Provide the (X, Y) coordinate of the cell's center where the given text is located.  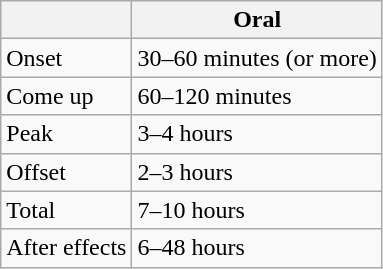
7–10 hours (257, 210)
Offset (66, 172)
Come up (66, 96)
6–48 hours (257, 248)
Total (66, 210)
Onset (66, 58)
After effects (66, 248)
60–120 minutes (257, 96)
Peak (66, 134)
30–60 minutes (or more) (257, 58)
2–3 hours (257, 172)
Oral (257, 20)
3–4 hours (257, 134)
